Provide the [X, Y] coordinate of the cell's center where the given text is located.  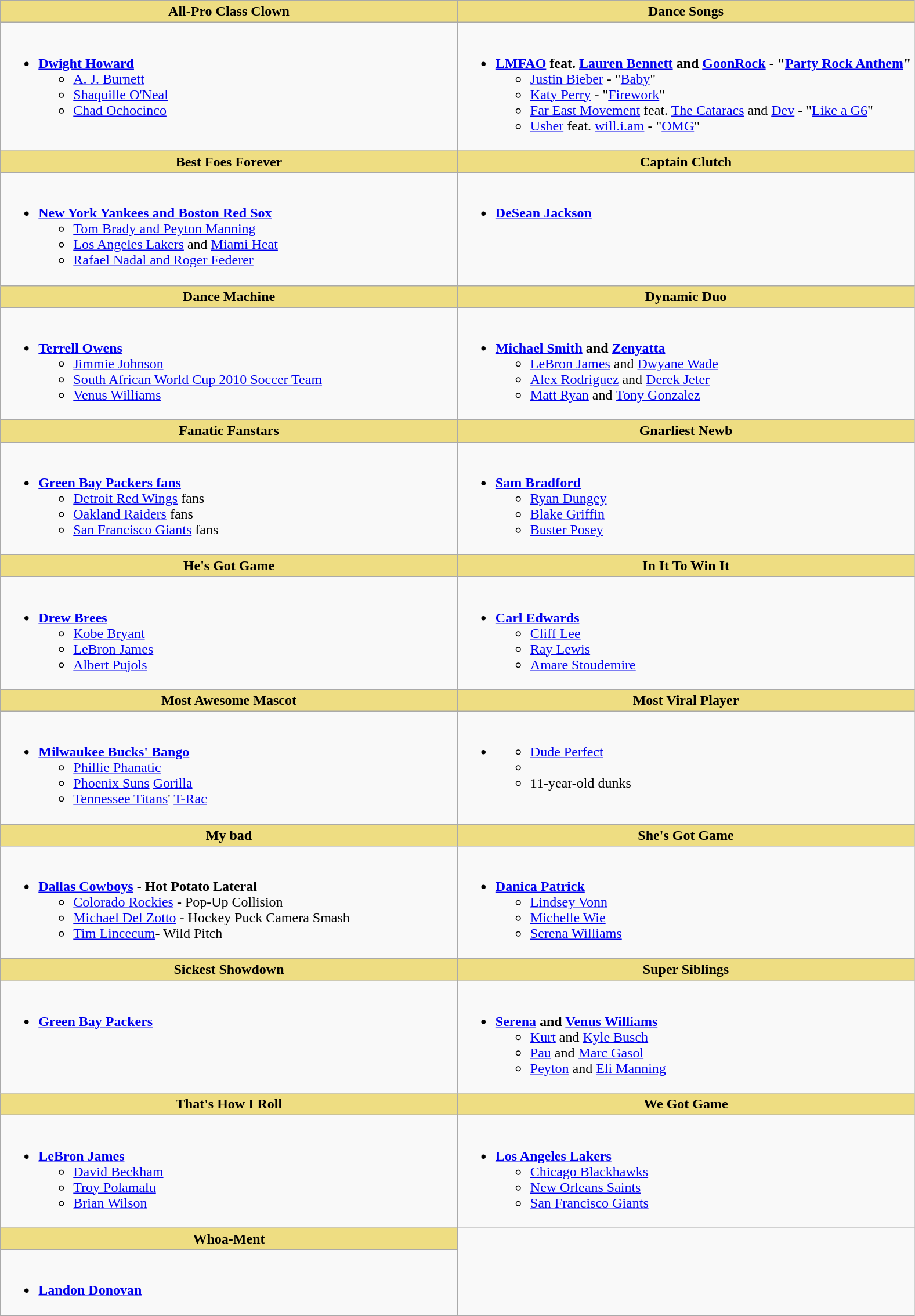
Dallas Cowboys - Hot Potato LateralColorado Rockies - Pop-Up CollisionMichael Del Zotto - Hockey Puck Camera SmashTim Lincecum- Wild Pitch [229, 902]
Whoa-Ment [229, 1239]
DeSean Jackson [686, 229]
Dance Songs [686, 12]
Dude Perfect 11-year-old dunks [686, 767]
Sam BradfordRyan DungeyBlake GriffinBuster Posey [686, 498]
Terrell OwensJimmie JohnsonSouth African World Cup 2010 Soccer TeamVenus Williams [229, 364]
LeBron JamesDavid BeckhamTroy PolamaluBrian Wilson [229, 1172]
Green Bay Packers [229, 1037]
Dance Machine [229, 296]
Danica PatrickLindsey VonnMichelle WieSerena Williams [686, 902]
Sickest Showdown [229, 970]
Serena and Venus WilliamsKurt and Kyle BuschPau and Marc GasolPeyton and Eli Manning [686, 1037]
Gnarliest Newb [686, 431]
Most Viral Player [686, 700]
Drew BreesKobe BryantLeBron JamesAlbert Pujols [229, 633]
All-Pro Class Clown [229, 12]
Fanatic Fanstars [229, 431]
She's Got Game [686, 835]
Green Bay Packers fansDetroit Red Wings fansOakland Raiders fansSan Francisco Giants fans [229, 498]
He's Got Game [229, 565]
New York Yankees and Boston Red SoxTom Brady and Peyton ManningLos Angeles Lakers and Miami HeatRafael Nadal and Roger Federer [229, 229]
Best Foes Forever [229, 162]
Milwaukee Bucks' BangoPhillie PhanaticPhoenix Suns GorillaTennessee Titans' T-Rac [229, 767]
Most Awesome Mascot [229, 700]
That's How I Roll [229, 1104]
Landon Donovan [229, 1283]
Dynamic Duo [686, 296]
Super Siblings [686, 970]
Dwight HowardA. J. BurnettShaquille O'NealChad Ochocinco [229, 87]
My bad [229, 835]
Los Angeles LakersChicago BlackhawksNew Orleans SaintsSan Francisco Giants [686, 1172]
In It To Win It [686, 565]
We Got Game [686, 1104]
Carl EdwardsCliff LeeRay LewisAmare Stoudemire [686, 633]
Michael Smith and ZenyattaLeBron James and Dwyane WadeAlex Rodriguez and Derek JeterMatt Ryan and Tony Gonzalez [686, 364]
Captain Clutch [686, 162]
